Locate the cell with the specified text and output its [x, y] center coordinate. 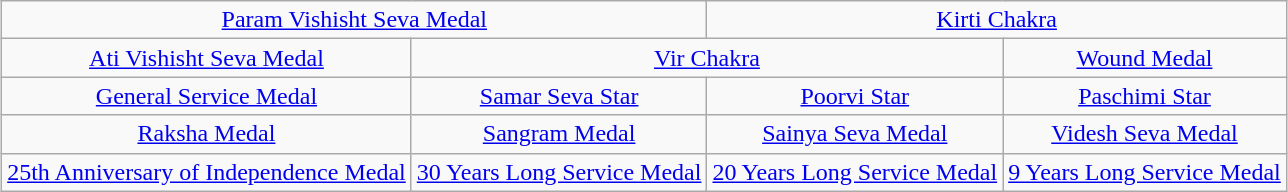
General Service Medal [207, 96]
Wound Medal [1145, 58]
30 Years Long Service Medal [559, 172]
Raksha Medal [207, 134]
Param Vishisht Seva Medal [354, 20]
Kirti Chakra [996, 20]
Paschimi Star [1145, 96]
Sainya Seva Medal [855, 134]
Poorvi Star [855, 96]
25th Anniversary of Independence Medal [207, 172]
20 Years Long Service Medal [855, 172]
Sangram Medal [559, 134]
Videsh Seva Medal [1145, 134]
9 Years Long Service Medal [1145, 172]
Samar Seva Star [559, 96]
Vir Chakra [706, 58]
Ati Vishisht Seva Medal [207, 58]
